Detect which cell encompasses the target text, then output its (x, y) center coordinate. 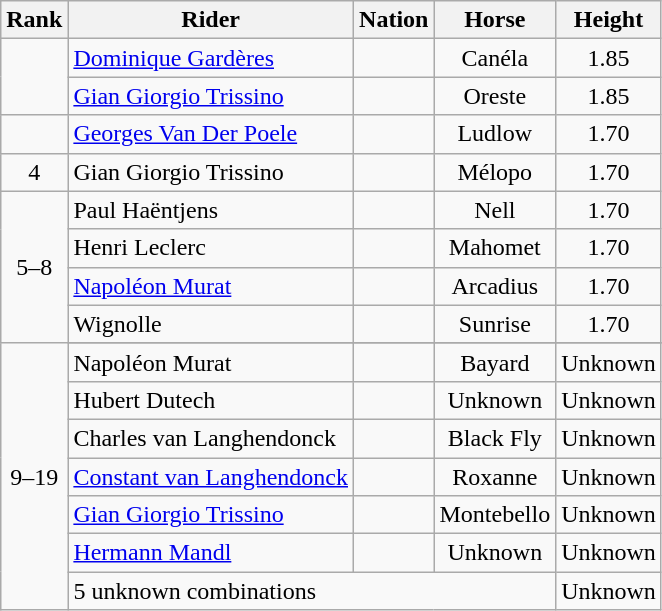
Dominique Gardères (211, 58)
Wignolle (211, 324)
Height (609, 20)
Ludlow (495, 134)
Paul Haëntjens (211, 210)
5–8 (34, 267)
Constant van Langhendonck (211, 477)
Canéla (495, 58)
Rider (211, 20)
Henri Leclerc (211, 248)
Montebello (495, 515)
Charles van Langhendonck (211, 438)
4 (34, 172)
Horse (495, 20)
Arcadius (495, 286)
9–19 (34, 476)
Hermann Mandl (211, 553)
Roxanne (495, 477)
Sunrise (495, 324)
Oreste (495, 96)
Hubert Dutech (211, 400)
Mahomet (495, 248)
Bayard (495, 362)
Rank (34, 20)
Nell (495, 210)
Black Fly (495, 438)
Nation (394, 20)
Mélopo (495, 172)
5 unknown combinations (312, 591)
Georges Van Der Poele (211, 134)
